Identify which cell holds the provided text, then report its (X, Y) central coordinate. 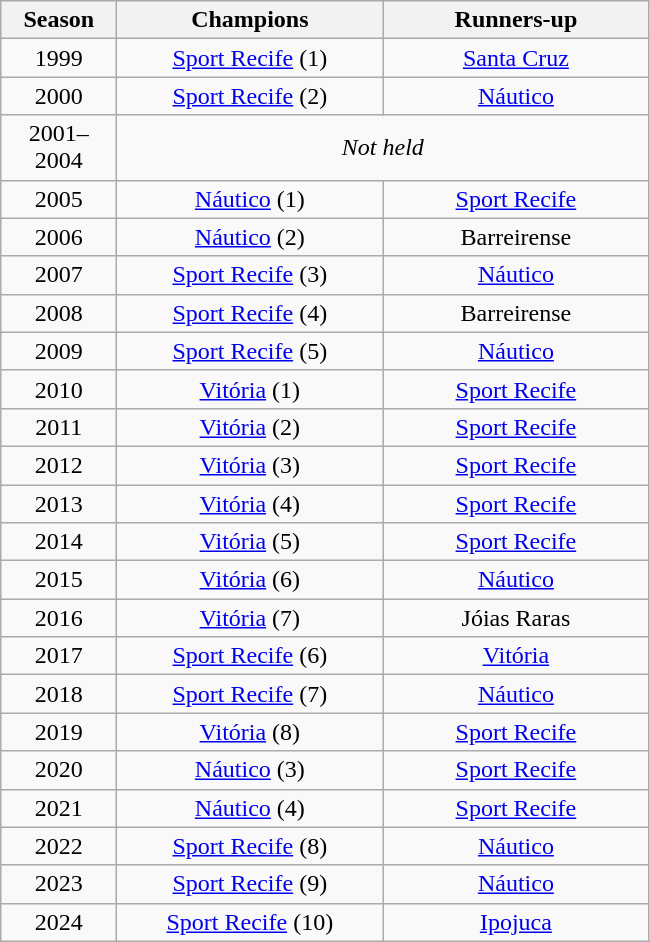
2000 (59, 96)
Vitória (4) (250, 503)
2008 (59, 313)
2007 (59, 275)
Náutico (3) (250, 770)
Vitória (5) (250, 542)
Náutico (1) (250, 199)
Sport Recife (4) (250, 313)
Sport Recife (5) (250, 351)
2019 (59, 732)
Sport Recife (10) (250, 922)
2024 (59, 922)
Santa Cruz (516, 58)
Season (59, 20)
Vitória (1) (250, 389)
Sport Recife (9) (250, 884)
2020 (59, 770)
2010 (59, 389)
Not held (383, 148)
2009 (59, 351)
Jóias Raras (516, 618)
2018 (59, 694)
Náutico (2) (250, 237)
2022 (59, 846)
2015 (59, 580)
Sport Recife (8) (250, 846)
2011 (59, 427)
2006 (59, 237)
2017 (59, 656)
Sport Recife (6) (250, 656)
2014 (59, 542)
Runners-up (516, 20)
2012 (59, 465)
Champions (250, 20)
Sport Recife (2) (250, 96)
2016 (59, 618)
Sport Recife (7) (250, 694)
Sport Recife (3) (250, 275)
2005 (59, 199)
Vitória (8) (250, 732)
Vitória (7) (250, 618)
1999 (59, 58)
Vitória (6) (250, 580)
Ipojuca (516, 922)
2023 (59, 884)
2013 (59, 503)
Vitória (3) (250, 465)
2021 (59, 808)
Vitória (2) (250, 427)
2001–2004 (59, 148)
Sport Recife (1) (250, 58)
Náutico (4) (250, 808)
Vitória (516, 656)
